Output the [X, Y] coordinate of the center of the cell containing the given text.  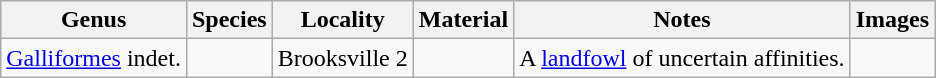
Genus [94, 20]
Brooksville 2 [342, 58]
Notes [682, 20]
A landfowl of uncertain affinities. [682, 58]
Locality [342, 20]
Material [463, 20]
Images [892, 20]
Galliformes indet. [94, 58]
Species [229, 20]
